Locate the cell with the specified text and output its [X, Y] center coordinate. 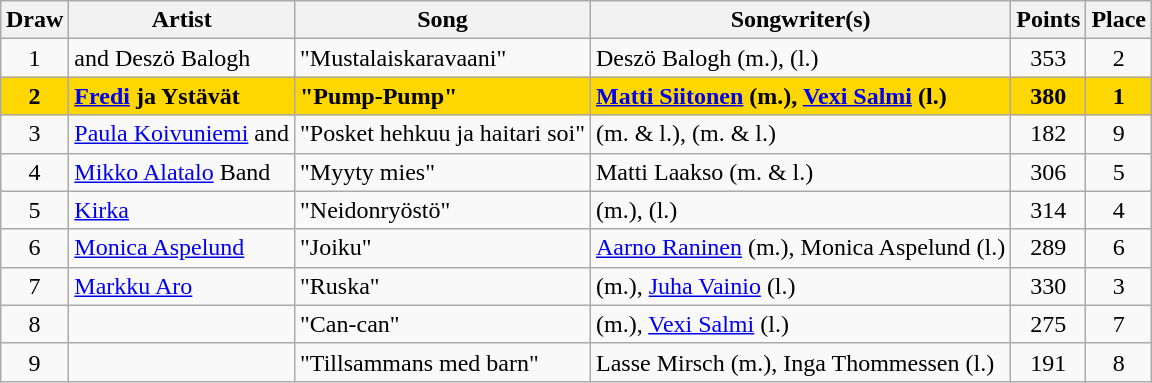
"Tillsammans med barn" [443, 362]
"Myyty mies" [443, 172]
(m.), Vexi Salmi (l.) [800, 324]
330 [1048, 286]
"Neidonryöstö" [443, 210]
275 [1048, 324]
Mikko Alatalo Band [182, 172]
Paula Koivuniemi and [182, 134]
191 [1048, 362]
Songwriter(s) [800, 20]
Song [443, 20]
314 [1048, 210]
Kirka [182, 210]
"Pump-Pump" [443, 96]
"Ruska" [443, 286]
Monica Aspelund [182, 248]
380 [1048, 96]
"Can-can" [443, 324]
"Joiku" [443, 248]
(m.), (l.) [800, 210]
Fredi ja Ystävät [182, 96]
Deszö Balogh (m.), (l.) [800, 58]
Aarno Raninen (m.), Monica Aspelund (l.) [800, 248]
Place [1119, 20]
(m.), Juha Vainio (l.) [800, 286]
"Mustalaiskaravaani" [443, 58]
Draw [34, 20]
Markku Aro [182, 286]
Artist [182, 20]
and Deszö Balogh [182, 58]
182 [1048, 134]
306 [1048, 172]
Matti Siitonen (m.), Vexi Salmi (l.) [800, 96]
Points [1048, 20]
353 [1048, 58]
289 [1048, 248]
"Posket hehkuu ja haitari soi" [443, 134]
(m. & l.), (m. & l.) [800, 134]
Lasse Mirsch (m.), Inga Thommessen (l.) [800, 362]
Matti Laakso (m. & l.) [800, 172]
